Return [x, y] of the center of cell containing provided text 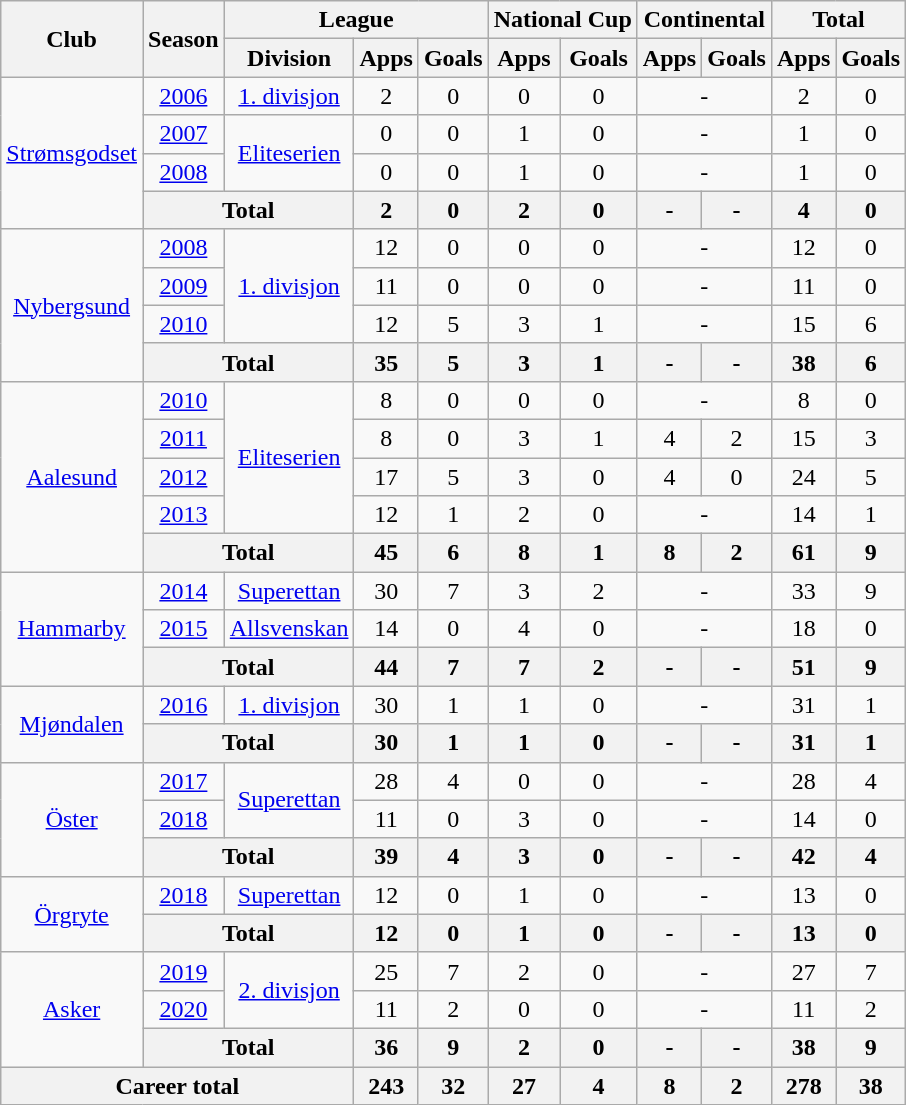
32 [453, 1085]
Hammarby [72, 629]
2011 [183, 438]
Allsvenskan [289, 629]
2006 [183, 96]
Mjøndalen [72, 724]
2007 [183, 134]
243 [386, 1085]
2017 [183, 781]
2015 [183, 629]
National Cup [562, 20]
Asker [72, 1009]
36 [386, 1047]
Continental [704, 20]
39 [386, 857]
44 [386, 667]
278 [803, 1085]
Aalesund [72, 476]
2012 [183, 477]
2019 [183, 971]
2014 [183, 591]
33 [803, 591]
24 [803, 477]
Club [72, 39]
Nybergsund [72, 305]
25 [386, 971]
2016 [183, 705]
Örgryte [72, 914]
Division [289, 58]
35 [386, 362]
Öster [72, 819]
45 [386, 553]
17 [386, 477]
2020 [183, 1009]
42 [803, 857]
2. divisjon [289, 990]
League [356, 20]
18 [803, 629]
Career total [178, 1085]
51 [803, 667]
2009 [183, 286]
61 [803, 553]
Season [183, 39]
2013 [183, 515]
Strømsgodset [72, 153]
